Find where the given text appears and provide that cell's center as [X, Y] coordinate. 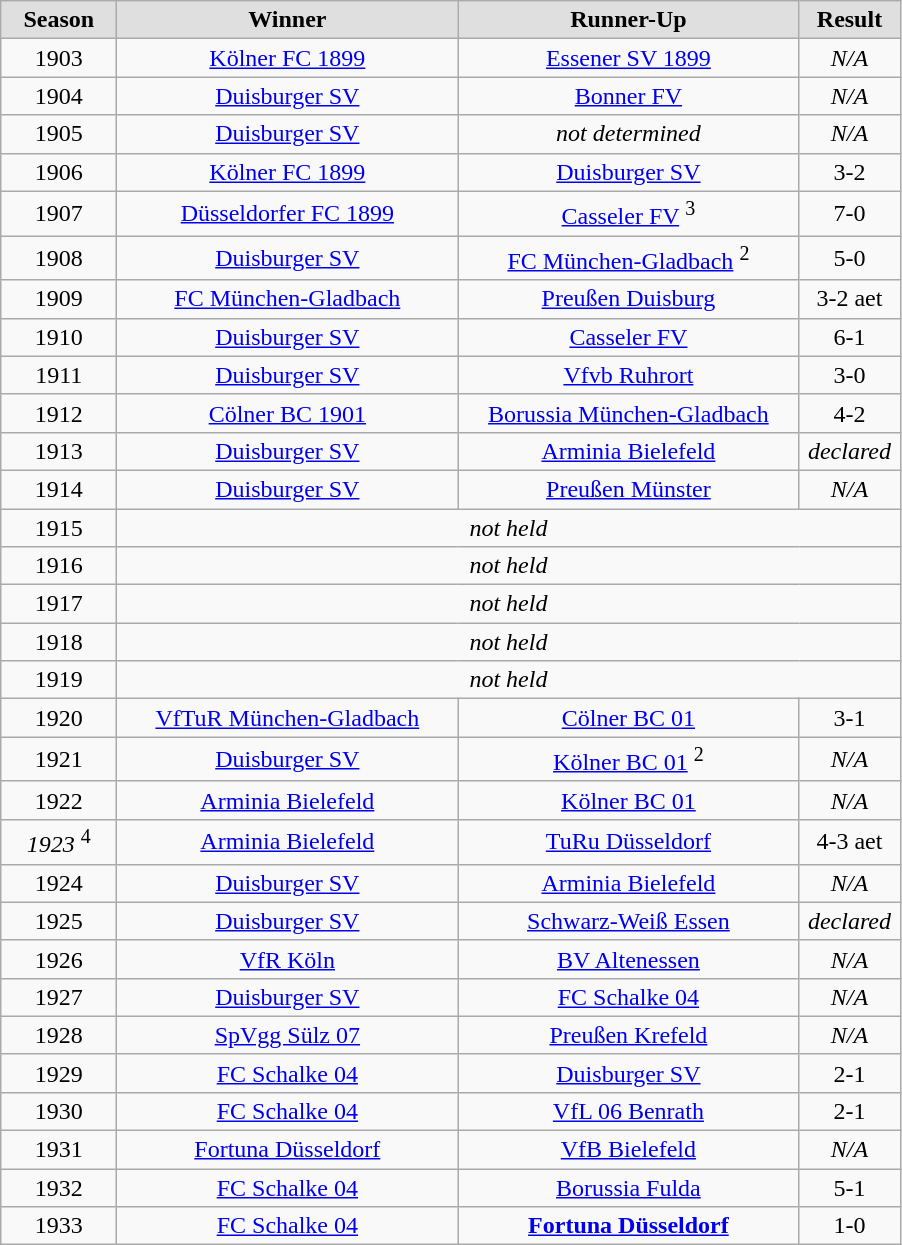
3-2 [850, 172]
1928 [59, 1035]
Bonner FV [628, 96]
Result [850, 20]
1917 [59, 604]
TuRu Düsseldorf [628, 842]
1932 [59, 1188]
1914 [59, 489]
Kölner BC 01 [628, 800]
Düsseldorfer FC 1899 [288, 214]
1921 [59, 760]
7-0 [850, 214]
1930 [59, 1111]
1926 [59, 959]
not determined [628, 134]
1923 4 [59, 842]
Season [59, 20]
Borussia Fulda [628, 1188]
3-0 [850, 375]
1911 [59, 375]
4-2 [850, 413]
1907 [59, 214]
VfL 06 Benrath [628, 1111]
Schwarz-Weiß Essen [628, 921]
1925 [59, 921]
1929 [59, 1073]
1910 [59, 337]
Casseler FV 3 [628, 214]
1927 [59, 997]
FC München-Gladbach 2 [628, 258]
1918 [59, 642]
Casseler FV [628, 337]
1920 [59, 718]
1906 [59, 172]
Borussia München-Gladbach [628, 413]
VfB Bielefeld [628, 1150]
1905 [59, 134]
1919 [59, 680]
Essener SV 1899 [628, 58]
FC München-Gladbach [288, 299]
Cölner BC 1901 [288, 413]
1908 [59, 258]
Winner [288, 20]
3-2 aet [850, 299]
3-1 [850, 718]
4-3 aet [850, 842]
6-1 [850, 337]
SpVgg Sülz 07 [288, 1035]
1915 [59, 528]
1916 [59, 566]
1909 [59, 299]
5-0 [850, 258]
Vfvb Ruhrort [628, 375]
1903 [59, 58]
Preußen Duisburg [628, 299]
Kölner BC 01 2 [628, 760]
1922 [59, 800]
1912 [59, 413]
1924 [59, 883]
1931 [59, 1150]
VfR Köln [288, 959]
Cölner BC 01 [628, 718]
Runner-Up [628, 20]
5-1 [850, 1188]
Preußen Krefeld [628, 1035]
Preußen Münster [628, 489]
1913 [59, 451]
BV Altenessen [628, 959]
1933 [59, 1226]
VfTuR München-Gladbach [288, 718]
1904 [59, 96]
1-0 [850, 1226]
